Return the (x, y) coordinate for the center point of the cell that contains the specified text.  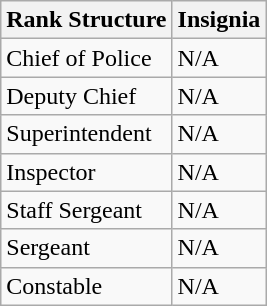
Chief of Police (86, 58)
Insignia (219, 20)
Rank Structure (86, 20)
Staff Sergeant (86, 210)
Constable (86, 286)
Inspector (86, 172)
Superintendent (86, 134)
Deputy Chief (86, 96)
Sergeant (86, 248)
